Extract the [X, Y] coordinate from the center of the cell holding the provided text.  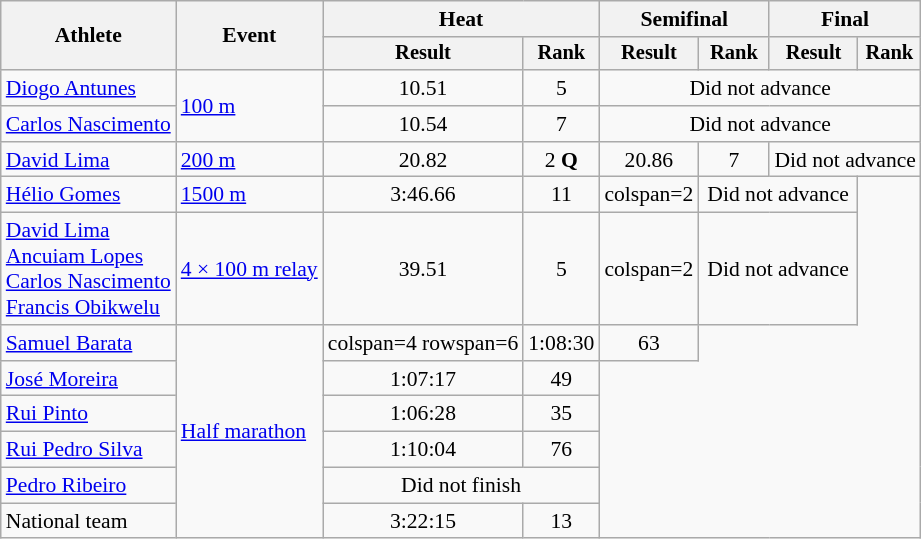
13 [561, 521]
63 [648, 343]
José Moreira [88, 379]
1:06:28 [424, 414]
Event [250, 36]
100 m [250, 106]
Did not finish [462, 486]
49 [561, 379]
Semifinal [684, 19]
National team [88, 521]
Diogo Antunes [88, 88]
Rui Pinto [88, 414]
200 m [250, 160]
1:07:17 [424, 379]
Samuel Barata [88, 343]
11 [561, 195]
Pedro Ribeiro [88, 486]
1:10:04 [424, 450]
Final [845, 19]
1500 m [250, 195]
Heat [462, 19]
Hélio Gomes [88, 195]
David LimaAncuiam LopesCarlos NascimentoFrancis Obikwelu [88, 269]
Half marathon [250, 432]
35 [561, 414]
Carlos Nascimento [88, 124]
Rui Pedro Silva [88, 450]
20.86 [648, 160]
David Lima [88, 160]
Athlete [88, 36]
10.51 [424, 88]
3:46.66 [424, 195]
1:08:30 [561, 343]
2 Q [561, 160]
20.82 [424, 160]
4 × 100 m relay [250, 269]
76 [561, 450]
39.51 [424, 269]
3:22:15 [424, 521]
colspan=4 rowspan=6 [424, 343]
10.54 [424, 124]
